Determine the (x, y) coordinate at the center of the cell enclosing the given text.  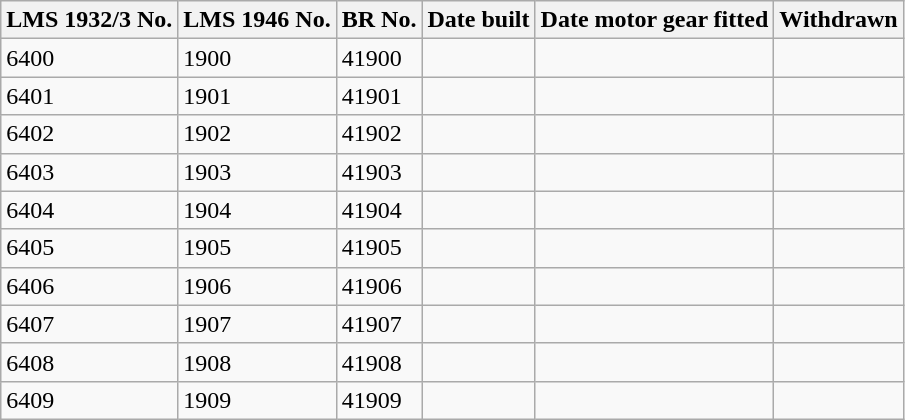
41904 (379, 210)
6402 (90, 134)
6404 (90, 210)
1908 (257, 362)
41901 (379, 96)
1900 (257, 58)
Date motor gear fitted (654, 20)
BR No. (379, 20)
41908 (379, 362)
Withdrawn (838, 20)
6400 (90, 58)
6406 (90, 286)
1909 (257, 400)
41906 (379, 286)
1905 (257, 248)
6401 (90, 96)
6403 (90, 172)
1906 (257, 286)
6408 (90, 362)
1904 (257, 210)
1907 (257, 324)
41902 (379, 134)
LMS 1932/3 No. (90, 20)
41905 (379, 248)
LMS 1946 No. (257, 20)
6409 (90, 400)
41909 (379, 400)
Date built (478, 20)
41903 (379, 172)
41907 (379, 324)
6407 (90, 324)
41900 (379, 58)
1901 (257, 96)
1902 (257, 134)
6405 (90, 248)
1903 (257, 172)
